Extract the [x, y] coordinate from the center of the cell holding the provided text.  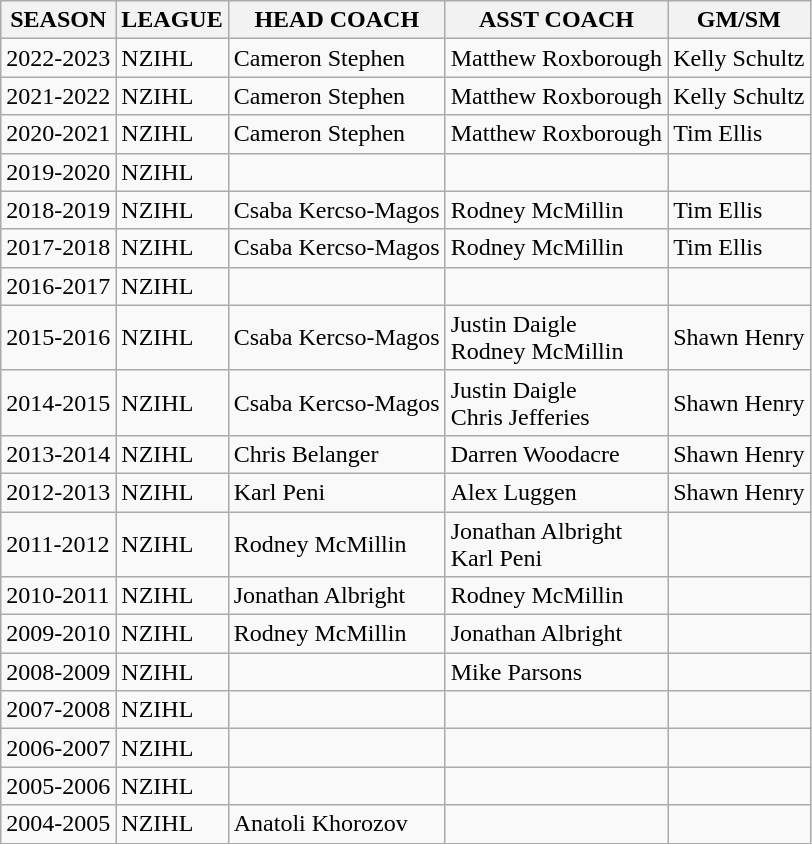
LEAGUE [172, 20]
2005-2006 [58, 786]
ASST COACH [556, 20]
Alex Luggen [556, 492]
2022-2023 [58, 58]
Jonathan AlbrightKarl Peni [556, 544]
2013-2014 [58, 454]
2018-2019 [58, 210]
Chris Belanger [336, 454]
2019-2020 [58, 172]
2020-2021 [58, 134]
2010-2011 [58, 596]
2015-2016 [58, 338]
2007-2008 [58, 710]
Mike Parsons [556, 672]
HEAD COACH [336, 20]
Justin DaigleChris Jefferies [556, 402]
2009-2010 [58, 634]
2016-2017 [58, 286]
2004-2005 [58, 824]
GM/SM [739, 20]
SEASON [58, 20]
2012-2013 [58, 492]
2017-2018 [58, 248]
2021-2022 [58, 96]
2006-2007 [58, 748]
Darren Woodacre [556, 454]
2014-2015 [58, 402]
2008-2009 [58, 672]
Anatoli Khorozov [336, 824]
Justin DaigleRodney McMillin [556, 338]
2011-2012 [58, 544]
Karl Peni [336, 492]
